Output the [X, Y] coordinate of the center of the cell containing the given text.  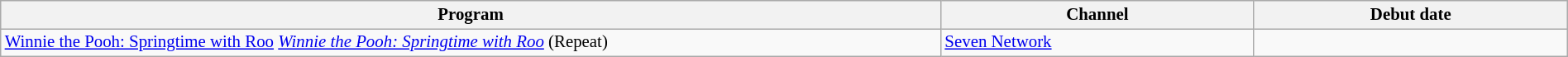
Channel [1097, 15]
Debut date [1411, 15]
Seven Network [1097, 42]
Winnie the Pooh: Springtime with Roo Winnie the Pooh: Springtime with Roo (Repeat) [471, 42]
Program [471, 15]
